From the cell containing the given text, extract its center point as (x, y) coordinate. 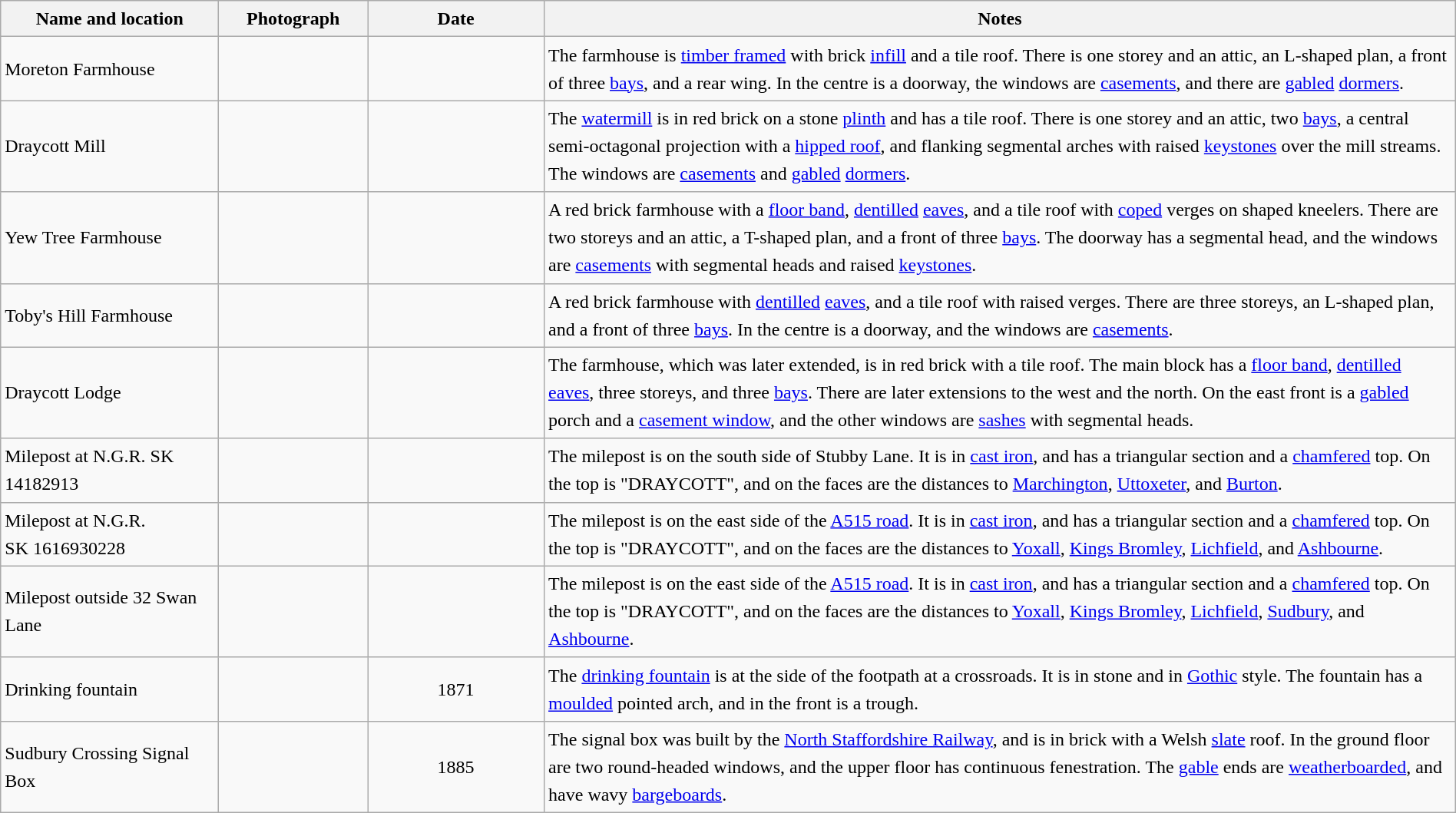
Milepost outside 32 Swan Lane (110, 611)
Photograph (293, 18)
Date (456, 18)
Draycott Lodge (110, 393)
Toby's Hill Farmhouse (110, 315)
Name and location (110, 18)
Milepost at N.G.R. SK 1616930228 (110, 534)
Notes (1000, 18)
Yew Tree Farmhouse (110, 238)
Sudbury Crossing Signal Box (110, 766)
Draycott Mill (110, 146)
1885 (456, 766)
1871 (456, 689)
Moreton Farmhouse (110, 69)
Milepost at N.G.R. SK 14182913 (110, 470)
Drinking fountain (110, 689)
